Capture the cell that displays the provided text and extract its [X, Y] central coordinate. 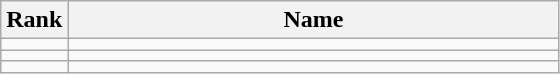
Rank [34, 20]
Name [314, 20]
